Pinpoint the cell where the given text exists, returning its [x, y] midpoint coordinate. 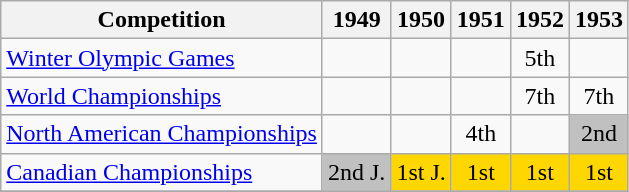
North American Championships [162, 134]
1st J. [421, 172]
4th [480, 134]
1950 [421, 20]
1951 [480, 20]
1949 [356, 20]
2nd [598, 134]
World Championships [162, 96]
1952 [540, 20]
Canadian Championships [162, 172]
5th [540, 58]
Winter Olympic Games [162, 58]
1953 [598, 20]
Competition [162, 20]
2nd J. [356, 172]
